Search for the cell housing the specified text and yield its (X, Y) center coordinate. 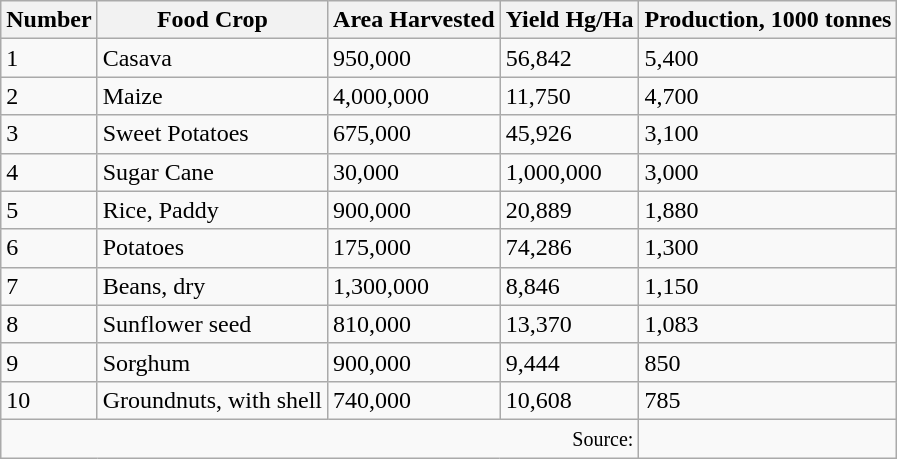
1,880 (768, 210)
675,000 (414, 134)
45,926 (570, 134)
1,150 (768, 286)
Food Crop (212, 20)
13,370 (570, 324)
4,700 (768, 96)
1 (49, 58)
740,000 (414, 400)
Number (49, 20)
74,286 (570, 248)
Sunflower seed (212, 324)
Maize (212, 96)
175,000 (414, 248)
5,400 (768, 58)
9,444 (570, 362)
3,100 (768, 134)
950,000 (414, 58)
30,000 (414, 172)
56,842 (570, 58)
8 (49, 324)
850 (768, 362)
5 (49, 210)
1,000,000 (570, 172)
6 (49, 248)
785 (768, 400)
1,083 (768, 324)
4 (49, 172)
10,608 (570, 400)
3 (49, 134)
7 (49, 286)
Sweet Potatoes (212, 134)
Rice, Paddy (212, 210)
Source: (320, 438)
8,846 (570, 286)
Groundnuts, with shell (212, 400)
1,300,000 (414, 286)
Production, 1000 tonnes (768, 20)
Beans, dry (212, 286)
4,000,000 (414, 96)
Sugar Cane (212, 172)
810,000 (414, 324)
Yield Hg/Ha (570, 20)
10 (49, 400)
3,000 (768, 172)
11,750 (570, 96)
1,300 (768, 248)
20,889 (570, 210)
Potatoes (212, 248)
2 (49, 96)
Area Harvested (414, 20)
Casava (212, 58)
9 (49, 362)
Sorghum (212, 362)
